Identify which cell holds the provided text, then report its [X, Y] central coordinate. 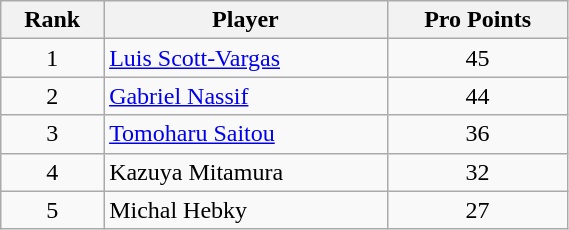
5 [52, 210]
45 [478, 58]
Tomoharu Saitou [246, 134]
Pro Points [478, 20]
Gabriel Nassif [246, 96]
Kazuya Mitamura [246, 172]
3 [52, 134]
32 [478, 172]
27 [478, 210]
Luis Scott-Vargas [246, 58]
Michal Hebky [246, 210]
Player [246, 20]
44 [478, 96]
2 [52, 96]
4 [52, 172]
Rank [52, 20]
36 [478, 134]
1 [52, 58]
